Output the (x, y) coordinate of the center of the cell containing the given text.  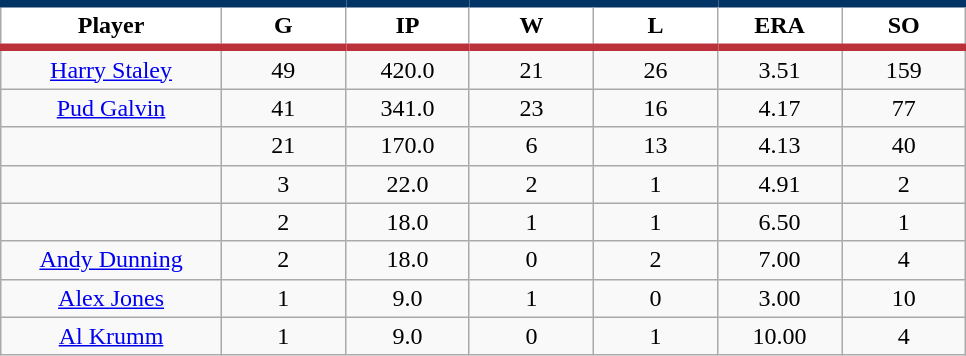
10.00 (780, 336)
22.0 (407, 184)
ERA (780, 26)
13 (656, 146)
Player (112, 26)
341.0 (407, 108)
6 (531, 146)
SO (904, 26)
G (283, 26)
Andy Dunning (112, 260)
IP (407, 26)
4.17 (780, 108)
L (656, 26)
40 (904, 146)
Harry Staley (112, 68)
Pud Galvin (112, 108)
420.0 (407, 68)
Al Krumm (112, 336)
159 (904, 68)
16 (656, 108)
77 (904, 108)
23 (531, 108)
3 (283, 184)
26 (656, 68)
4.13 (780, 146)
170.0 (407, 146)
10 (904, 298)
41 (283, 108)
3.00 (780, 298)
49 (283, 68)
6.50 (780, 222)
7.00 (780, 260)
Alex Jones (112, 298)
4.91 (780, 184)
3.51 (780, 68)
W (531, 26)
